For the text-containing cell, return its midpoint in (X, Y) coordinate format. 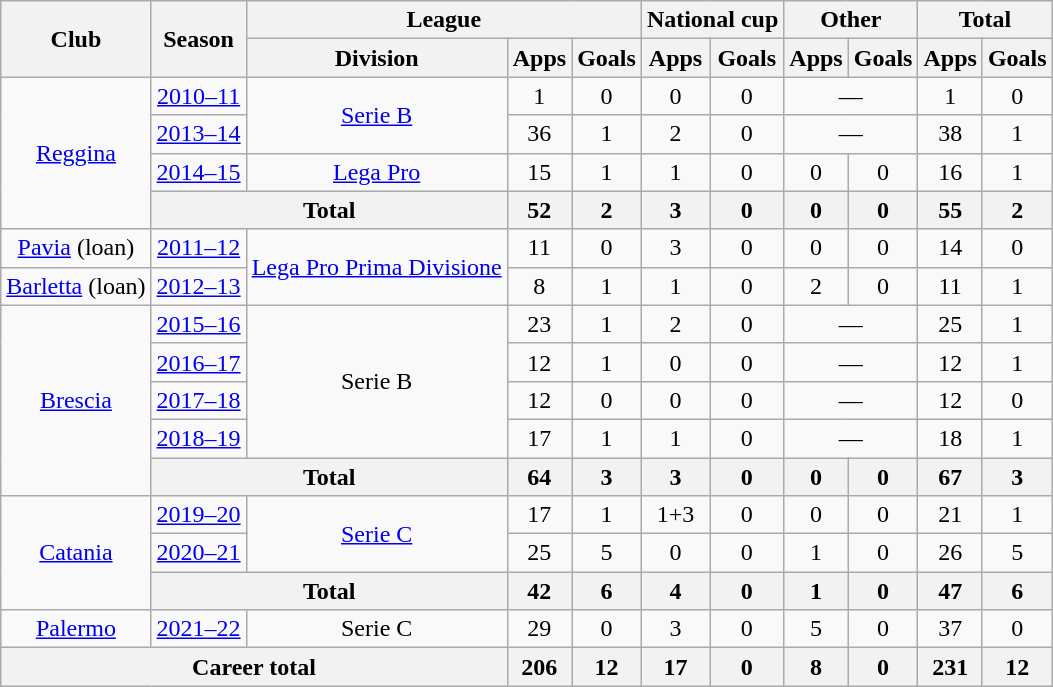
Lega Pro (376, 172)
18 (950, 438)
2019–20 (198, 515)
16 (950, 172)
2020–21 (198, 553)
Palermo (76, 629)
1+3 (675, 515)
29 (539, 629)
Reggina (76, 153)
Pavia (loan) (76, 248)
47 (950, 591)
2013–14 (198, 134)
League (444, 20)
2011–12 (198, 248)
2010–11 (198, 96)
52 (539, 210)
Catania (76, 553)
23 (539, 324)
2018–19 (198, 438)
2021–22 (198, 629)
Barletta (loan) (76, 286)
Season (198, 39)
National cup (712, 20)
2015–16 (198, 324)
Club (76, 39)
2014–15 (198, 172)
231 (950, 667)
2017–18 (198, 400)
Other (851, 20)
67 (950, 477)
2016–17 (198, 362)
Division (376, 58)
4 (675, 591)
15 (539, 172)
42 (539, 591)
64 (539, 477)
Lega Pro Prima Divisione (376, 267)
55 (950, 210)
37 (950, 629)
26 (950, 553)
36 (539, 134)
206 (539, 667)
Career total (254, 667)
14 (950, 248)
21 (950, 515)
38 (950, 134)
2012–13 (198, 286)
Brescia (76, 400)
